Detect which cell encompasses the target text, then output its [x, y] center coordinate. 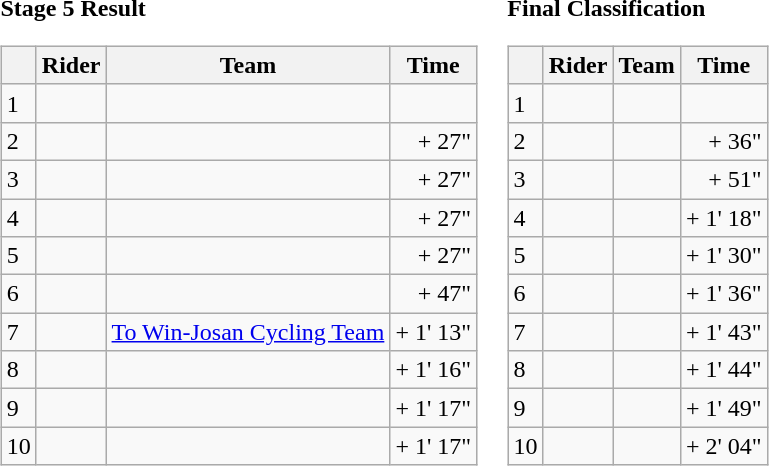
+ 1' 44" [724, 370]
+ 1' 18" [724, 217]
+ 2' 04" [724, 446]
+ 1' 43" [724, 332]
+ 47" [434, 294]
+ 1' 13" [434, 332]
+ 1' 30" [724, 256]
+ 36" [724, 141]
To Win-Josan Cycling Team [248, 332]
+ 1' 49" [724, 408]
+ 1' 36" [724, 294]
+ 51" [724, 179]
+ 1' 16" [434, 370]
